Scan for the cell matching the given text and deliver its [x, y] coordinate at center. 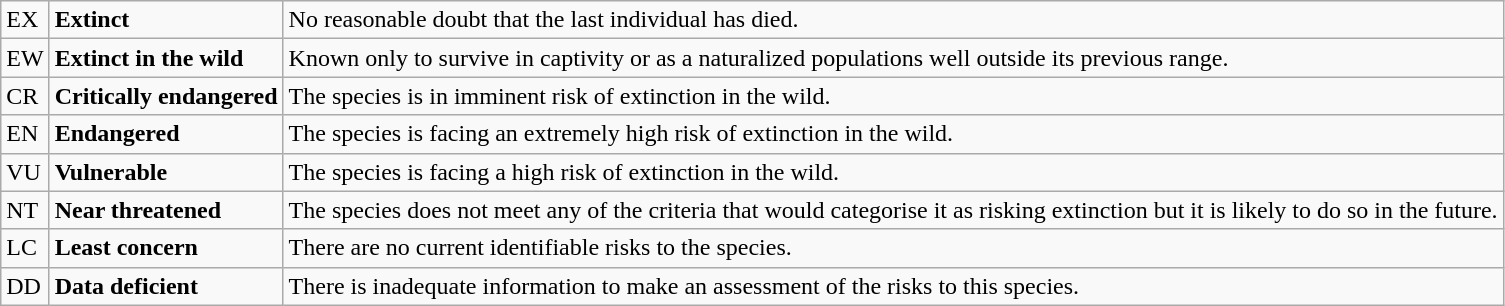
Critically endangered [166, 96]
Endangered [166, 134]
EX [25, 20]
The species is facing a high risk of extinction in the wild. [893, 172]
DD [25, 286]
The species is in imminent risk of extinction in the wild. [893, 96]
Near threatened [166, 210]
NT [25, 210]
Extinct [166, 20]
VU [25, 172]
EW [25, 58]
There are no current identifiable risks to the species. [893, 248]
Data deficient [166, 286]
Vulnerable [166, 172]
Extinct in the wild [166, 58]
Least concern [166, 248]
The species does not meet any of the criteria that would categorise it as risking extinction but it is likely to do so in the future. [893, 210]
No reasonable doubt that the last individual has died. [893, 20]
Known only to survive in captivity or as a naturalized populations well outside its previous range. [893, 58]
CR [25, 96]
LC [25, 248]
EN [25, 134]
There is inadequate information to make an assessment of the risks to this species. [893, 286]
The species is facing an extremely high risk of extinction in the wild. [893, 134]
